Extract the [x, y] coordinate from the center of the cell holding the provided text.  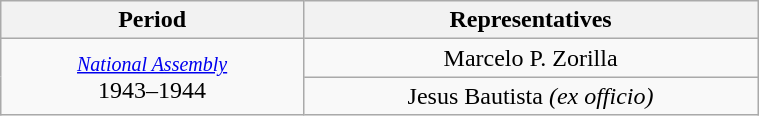
Jesus Bautista (ex officio) [530, 96]
Marcelo P. Zorilla [530, 58]
Period [152, 20]
National Assembly1943–1944 [152, 77]
Representatives [530, 20]
